Pinpoint the cell where the given text exists, returning its [x, y] midpoint coordinate. 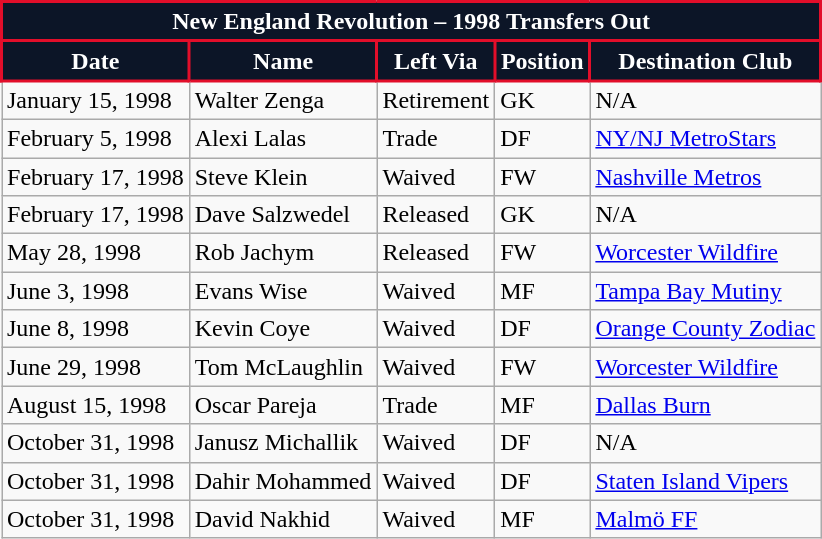
Oscar Pareja [283, 405]
Tom McLaughlin [283, 367]
David Nakhid [283, 519]
NY/NJ MetroStars [706, 138]
Nashville Metros [706, 177]
August 15, 1998 [96, 405]
Name [283, 61]
Rob Jachym [283, 253]
Malmö FF [706, 519]
New England Revolution – 1998 Transfers Out [412, 22]
Walter Zenga [283, 100]
Staten Island Vipers [706, 481]
Position [542, 61]
February 5, 1998 [96, 138]
June 29, 1998 [96, 367]
Retirement [436, 100]
Alexi Lalas [283, 138]
Date [96, 61]
Dahir Mohammed [283, 481]
Dallas Burn [706, 405]
Destination Club [706, 61]
June 3, 1998 [96, 291]
Steve Klein [283, 177]
January 15, 1998 [96, 100]
May 28, 1998 [96, 253]
June 8, 1998 [96, 329]
Janusz Michallik [283, 443]
Kevin Coye [283, 329]
Orange County Zodiac [706, 329]
Tampa Bay Mutiny [706, 291]
Dave Salzwedel [283, 215]
Left Via [436, 61]
Evans Wise [283, 291]
